Determine the [x, y] coordinate at the center of the cell enclosing the given text.  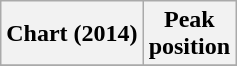
Chart (2014) [72, 34]
Peak position [189, 34]
